Capture the cell that displays the provided text and extract its [x, y] central coordinate. 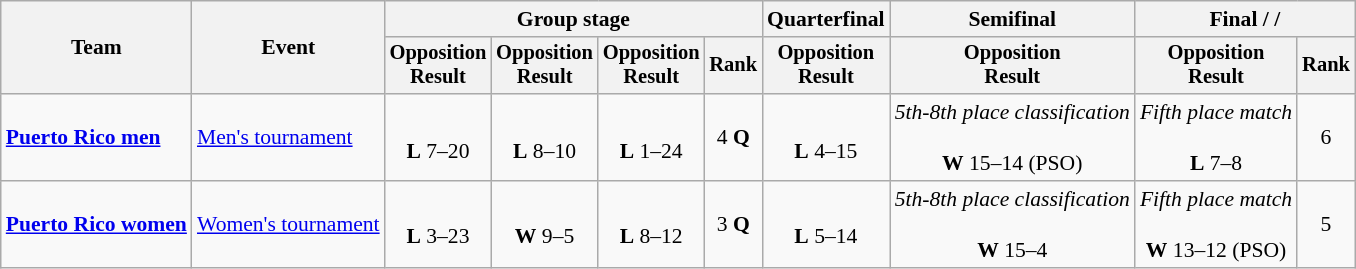
L 8–10 [544, 138]
Women's tournament [288, 224]
Group stage [574, 19]
Men's tournament [288, 138]
Puerto Rico men [96, 138]
6 [1326, 138]
Quarterfinal [826, 19]
Team [96, 48]
5th-8th place classificationW 15–4 [1012, 224]
4 Q [733, 138]
3 Q [733, 224]
L 3–23 [438, 224]
Semifinal [1012, 19]
L 8–12 [652, 224]
L 4–15 [826, 138]
Event [288, 48]
Final / / [1245, 19]
5th-8th place classificationW 15–14 (PSO) [1012, 138]
L 1–24 [652, 138]
W 9–5 [544, 224]
L 5–14 [826, 224]
Fifth place matchL 7–8 [1216, 138]
Puerto Rico women [96, 224]
Fifth place matchW 13–12 (PSO) [1216, 224]
5 [1326, 224]
L 7–20 [438, 138]
